Return [x, y] of the center of cell containing provided text 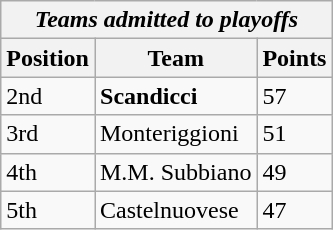
Team [175, 58]
4th [48, 172]
49 [294, 172]
3rd [48, 134]
Teams admitted to playoffs [166, 20]
Monteriggioni [175, 134]
47 [294, 210]
Position [48, 58]
Points [294, 58]
57 [294, 96]
Scandicci [175, 96]
M.M. Subbiano [175, 172]
5th [48, 210]
51 [294, 134]
2nd [48, 96]
Castelnuovese [175, 210]
